Provide the [X, Y] coordinate of the cell's center where the given text is located.  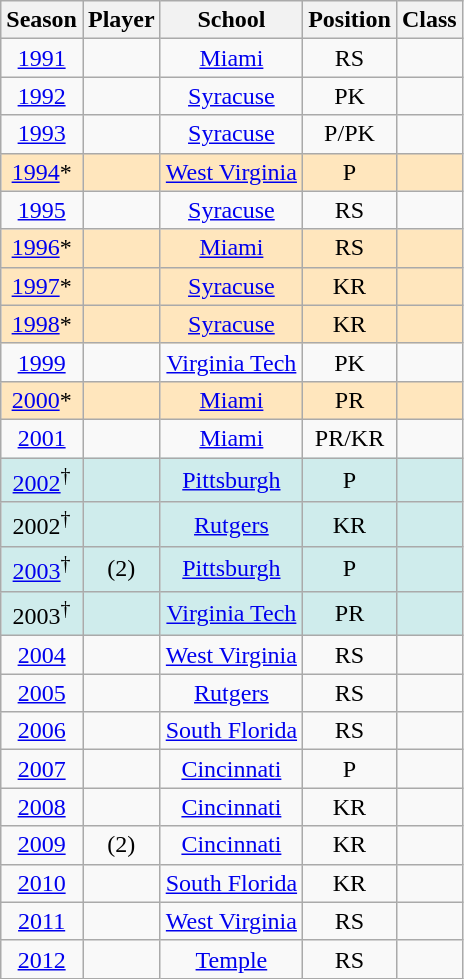
P/PK [350, 134]
1991 [42, 58]
School [231, 20]
Class [429, 20]
1998* [42, 324]
2011 [42, 921]
2000* [42, 400]
2001 [42, 438]
1994* [42, 172]
1999 [42, 362]
1995 [42, 210]
Season [42, 20]
2009 [42, 845]
1996* [42, 248]
2010 [42, 883]
1997* [42, 286]
1993 [42, 134]
2012 [42, 959]
2006 [42, 731]
Temple [231, 959]
2008 [42, 807]
1992 [42, 96]
2007 [42, 769]
2005 [42, 693]
PR/KR [350, 438]
2004 [42, 655]
Player [121, 20]
Position [350, 20]
